Return [x, y] of the center of cell containing provided text 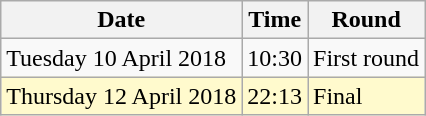
First round [366, 58]
Thursday 12 April 2018 [122, 96]
22:13 [275, 96]
Time [275, 20]
Tuesday 10 April 2018 [122, 58]
Date [122, 20]
Final [366, 96]
10:30 [275, 58]
Round [366, 20]
